For the text-containing cell, return its midpoint in (X, Y) coordinate format. 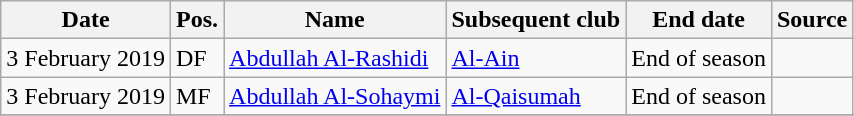
Al-Qaisumah (536, 96)
MF (196, 96)
Name (335, 20)
Source (812, 20)
Date (86, 20)
Al-Ain (536, 58)
Subsequent club (536, 20)
DF (196, 58)
Abdullah Al-Sohaymi (335, 96)
Abdullah Al-Rashidi (335, 58)
End date (699, 20)
Pos. (196, 20)
